Scan for the cell matching the given text and deliver its [x, y] coordinate at center. 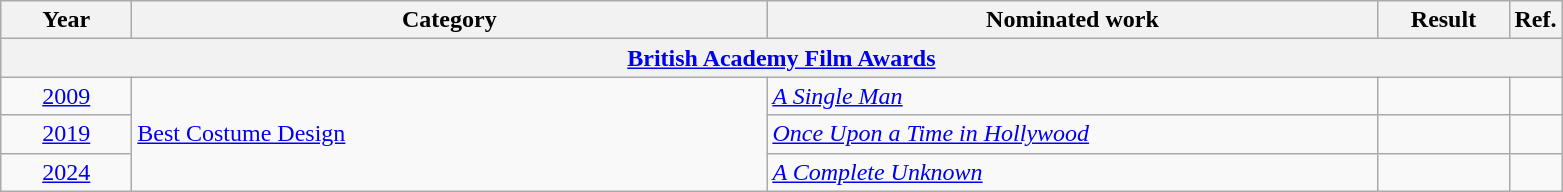
2024 [66, 172]
2019 [66, 134]
2009 [66, 96]
Year [66, 20]
A Complete Unknown [1072, 172]
Ref. [1536, 20]
Category [450, 20]
Nominated work [1072, 20]
Best Costume Design [450, 134]
A Single Man [1072, 96]
British Academy Film Awards [782, 58]
Once Upon a Time in Hollywood [1072, 134]
Result [1444, 20]
